Capture the cell that displays the provided text and extract its (x, y) central coordinate. 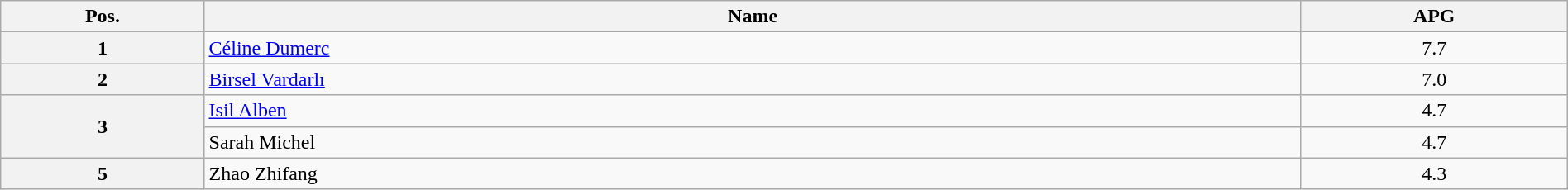
Sarah Michel (753, 142)
Name (753, 17)
Pos. (103, 17)
2 (103, 79)
7.0 (1434, 79)
Zhao Zhifang (753, 173)
Birsel Vardarlı (753, 79)
APG (1434, 17)
4.3 (1434, 173)
7.7 (1434, 48)
5 (103, 173)
3 (103, 126)
Céline Dumerc (753, 48)
1 (103, 48)
Isil Alben (753, 111)
